Provide the (X, Y) coordinate of the cell's center where the given text is located.  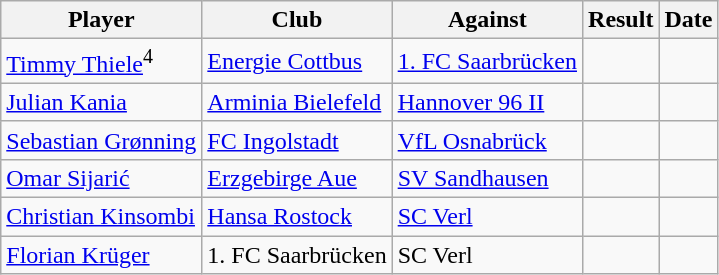
Omar Sijarić (102, 178)
Against (487, 20)
FC Ingolstadt (297, 140)
Result (621, 20)
Arminia Bielefeld (297, 102)
Timmy Thiele4 (102, 62)
Date (688, 20)
Erzgebirge Aue (297, 178)
Sebastian Grønning (102, 140)
Club (297, 20)
SV Sandhausen (487, 178)
Julian Kania (102, 102)
VfL Osnabrück (487, 140)
Christian Kinsombi (102, 217)
Hannover 96 II (487, 102)
Hansa Rostock (297, 217)
Energie Cottbus (297, 62)
Player (102, 20)
Florian Krüger (102, 255)
